Pinpoint the cell where the given text exists, returning its [x, y] midpoint coordinate. 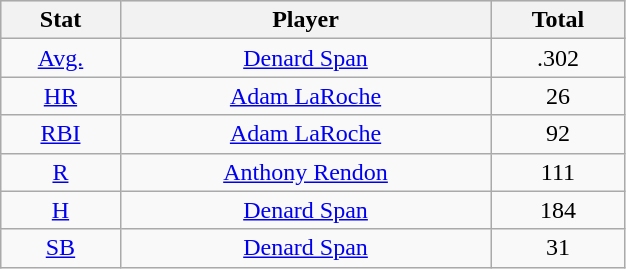
184 [558, 210]
R [60, 172]
Avg. [60, 58]
Stat [60, 20]
Anthony Rendon [306, 172]
26 [558, 96]
SB [60, 248]
RBI [60, 134]
31 [558, 248]
Total [558, 20]
HR [60, 96]
.302 [558, 58]
Player [306, 20]
111 [558, 172]
92 [558, 134]
H [60, 210]
